Identify which cell holds the provided text, then report its [X, Y] central coordinate. 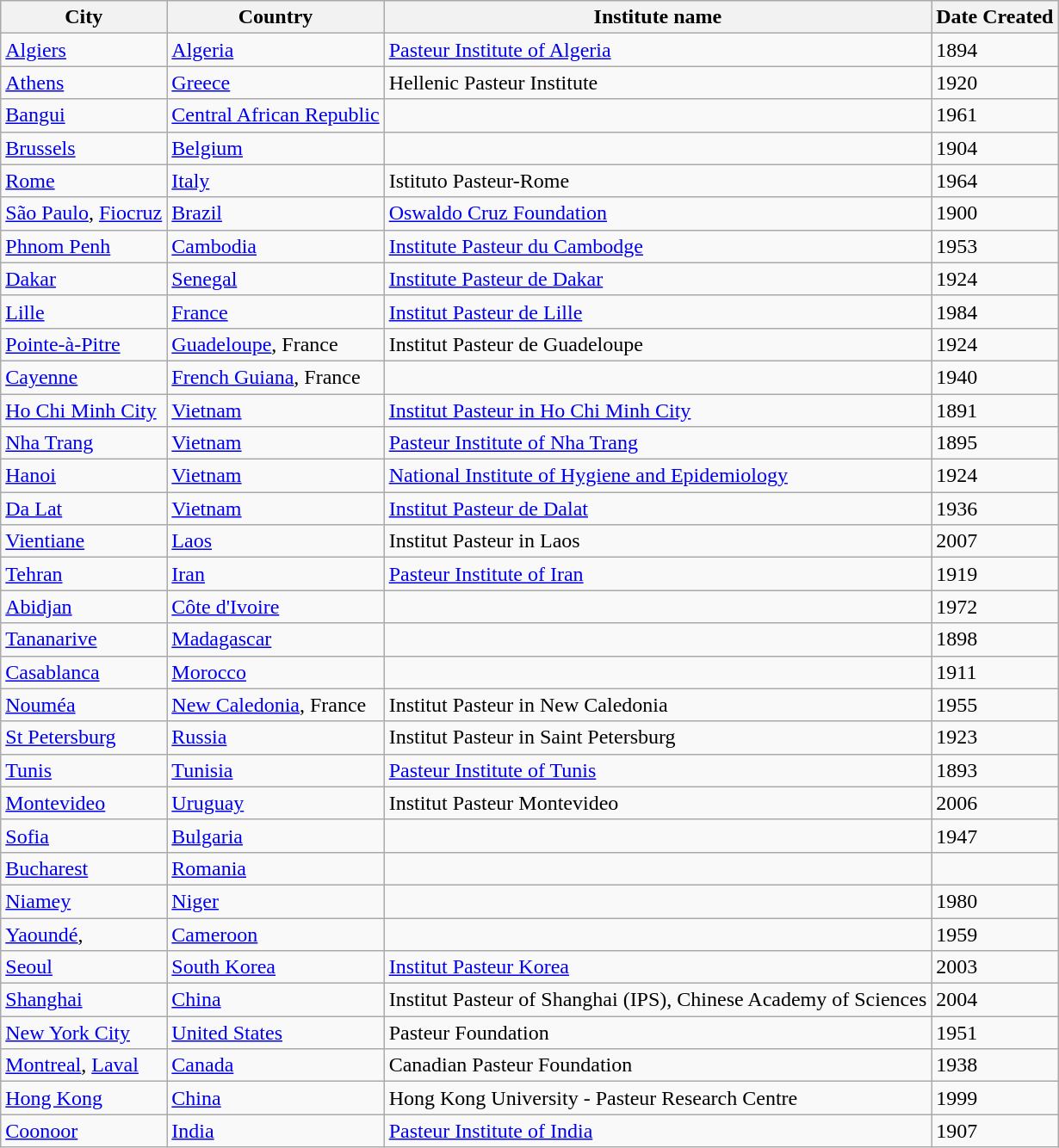
Casablanca [84, 672]
Institute Pasteur de Dakar [658, 279]
Canadian Pasteur Foundation [658, 1065]
1984 [995, 312]
Iran [276, 574]
1895 [995, 443]
Hong Kong University - Pasteur Research Centre [658, 1098]
Shanghai [84, 1000]
French Guiana, France [276, 377]
Institut Pasteur in New Caledonia [658, 705]
Nouméa [84, 705]
1972 [995, 607]
2007 [995, 541]
Cayenne [84, 377]
1980 [995, 901]
1947 [995, 836]
1936 [995, 509]
Da Lat [84, 509]
Hong Kong [84, 1098]
Montevideo [84, 803]
National Institute of Hygiene and Epidemiology [658, 476]
Institute Pasteur du Cambodge [658, 246]
Central African Republic [276, 115]
Institut Pasteur Montevideo [658, 803]
1953 [995, 246]
1893 [995, 770]
Pasteur Institute of India [658, 1131]
Russia [276, 738]
Dakar [84, 279]
Tehran [84, 574]
Niamey [84, 901]
Niger [276, 901]
Institut Pasteur de Dalat [658, 509]
New Caledonia, France [276, 705]
2003 [995, 967]
1900 [995, 213]
Senegal [276, 279]
Morocco [276, 672]
Hellenic Pasteur Institute [658, 83]
Tunis [84, 770]
1911 [995, 672]
1894 [995, 50]
Pointe-à-Pitre [84, 344]
Cameroon [276, 934]
Algiers [84, 50]
1964 [995, 181]
1898 [995, 639]
India [276, 1131]
1907 [995, 1131]
Country [276, 17]
Pasteur Institute of Tunis [658, 770]
Istituto Pasteur-Rome [658, 181]
Lille [84, 312]
Rome [84, 181]
Ho Chi Minh City [84, 410]
Brussels [84, 148]
Phnom Penh [84, 246]
Athens [84, 83]
Institute name [658, 17]
1959 [995, 934]
Tunisia [276, 770]
Vientiane [84, 541]
Abidjan [84, 607]
Bucharest [84, 868]
Sofia [84, 836]
Madagascar [276, 639]
Tananarive [84, 639]
South Korea [276, 967]
France [276, 312]
Pasteur Institute of Algeria [658, 50]
Seoul [84, 967]
Institut Pasteur de Lille [658, 312]
Hanoi [84, 476]
1940 [995, 377]
1904 [995, 148]
Oswaldo Cruz Foundation [658, 213]
Montreal, Laval [84, 1065]
1923 [995, 738]
1951 [995, 1033]
Guadeloupe, France [276, 344]
Institut Pasteur in Laos [658, 541]
Coonoor [84, 1131]
United States [276, 1033]
Bangui [84, 115]
Institut Pasteur in Ho Chi Minh City [658, 410]
City [84, 17]
Romania [276, 868]
Institut Pasteur de Guadeloupe [658, 344]
Canada [276, 1065]
Institut Pasteur of Shanghai (IPS), Chinese Academy of Sciences [658, 1000]
1999 [995, 1098]
1919 [995, 574]
Belgium [276, 148]
Côte d'Ivoire [276, 607]
Institut Pasteur in Saint Petersburg [658, 738]
Nha Trang [84, 443]
Greece [276, 83]
Pasteur Institute of Iran [658, 574]
Yaoundé, [84, 934]
Pasteur Institute of Nha Trang [658, 443]
Cambodia [276, 246]
Date Created [995, 17]
Pasteur Foundation [658, 1033]
St Petersburg [84, 738]
Uruguay [276, 803]
1961 [995, 115]
Bulgaria [276, 836]
2004 [995, 1000]
1955 [995, 705]
1938 [995, 1065]
Institut Pasteur Korea [658, 967]
Laos [276, 541]
New York City [84, 1033]
São Paulo, Fiocruz [84, 213]
Italy [276, 181]
1920 [995, 83]
1891 [995, 410]
Algeria [276, 50]
2006 [995, 803]
Brazil [276, 213]
